Find where the given text appears and provide that cell's center as (x, y) coordinate. 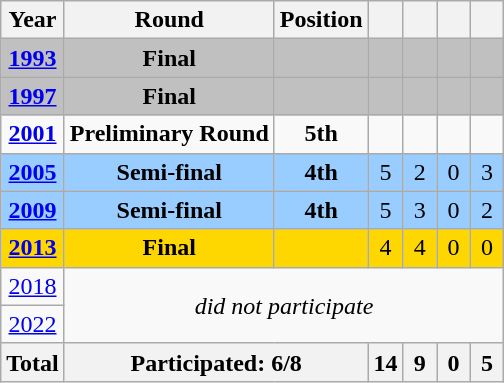
2022 (33, 324)
14 (386, 362)
2001 (33, 134)
1997 (33, 96)
Total (33, 362)
Participated: 6/8 (216, 362)
9 (420, 362)
1993 (33, 58)
2018 (33, 286)
2009 (33, 210)
5th (321, 134)
2013 (33, 248)
did not participate (284, 305)
Position (321, 20)
Round (169, 20)
Preliminary Round (169, 134)
2005 (33, 172)
Year (33, 20)
